Scan for the cell matching the given text and deliver its [x, y] coordinate at center. 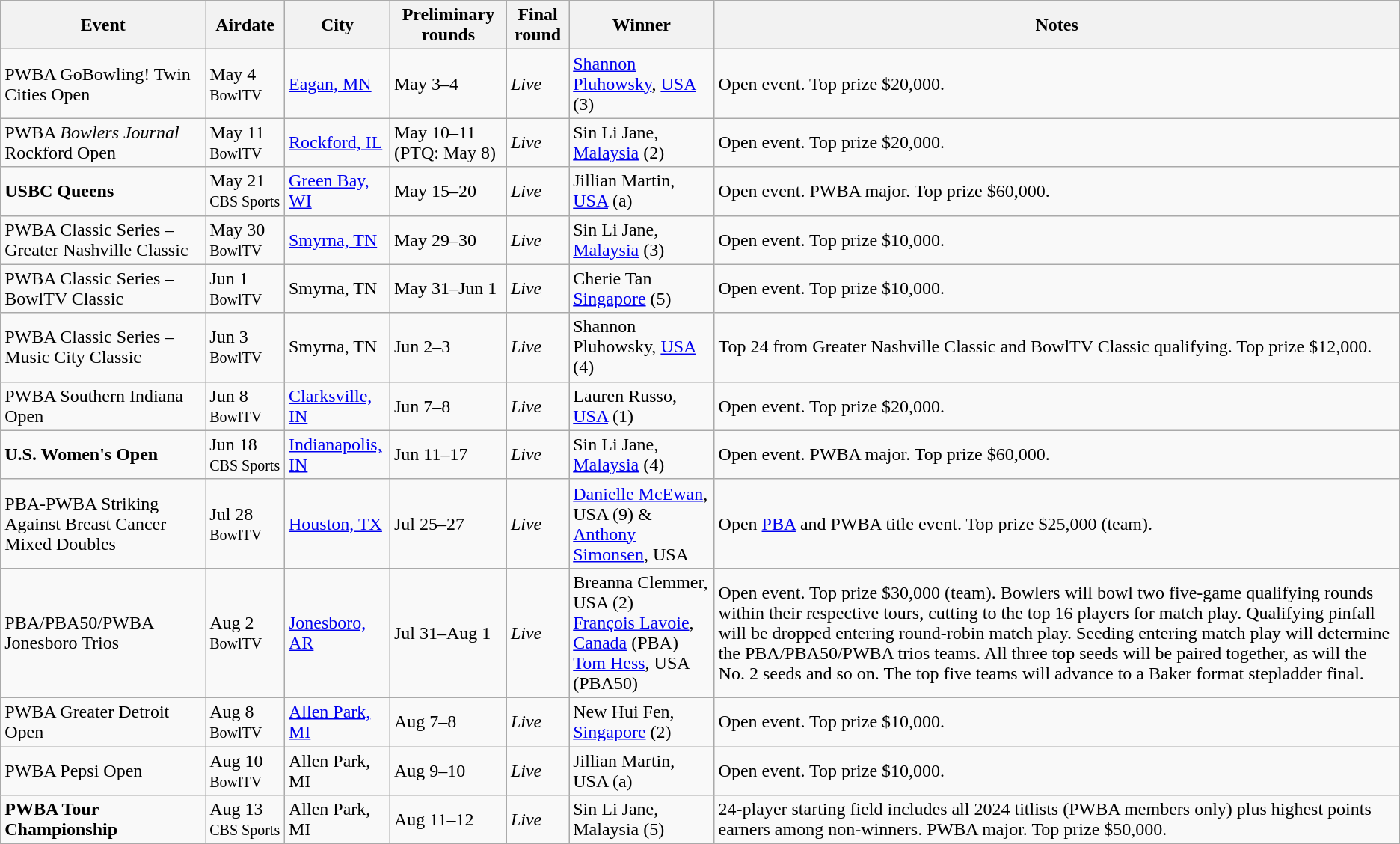
U.S. Women's Open [103, 455]
Aug 10 BowlTV [245, 771]
Preliminary rounds [448, 25]
Shannon Pluhowsky, USA (4) [642, 347]
Houston, TX [337, 524]
Aug 13 CBS Sports [245, 820]
USBC Queens [103, 192]
Aug 11–12 [448, 820]
PWBA GoBowling! Twin Cities Open [103, 84]
Danielle McEwan, USA (9) & Anthony Simonsen, USA [642, 524]
May 31–Jun 1 [448, 289]
May 21 CBS Sports [245, 192]
May 15–20 [448, 192]
May 11 BowlTV [245, 142]
Jul 25–27 [448, 524]
Lauren Russo, USA (1) [642, 406]
PWBA Classic Series – Greater Nashville Classic [103, 239]
PBA-PWBA Striking Against Breast Cancer Mixed Doubles [103, 524]
Jul 31–Aug 1 [448, 633]
Top 24 from Greater Nashville Classic and BowlTV Classic qualifying. Top prize $12,000. [1057, 347]
Cherie Tan Singapore (5) [642, 289]
24-player starting field includes all 2024 titlists (PWBA members only) plus highest points earners among non-winners. PWBA major. Top prize $50,000. [1057, 820]
Jun 11–17 [448, 455]
May 3–4 [448, 84]
May 30 BowlTV [245, 239]
Winner [642, 25]
PWBA Southern Indiana Open [103, 406]
May 29–30 [448, 239]
Jun 7–8 [448, 406]
Jun 1 BowlTV [245, 289]
PBA/PBA50/PWBA Jonesboro Trios [103, 633]
Green Bay, WI [337, 192]
May 4 BowlTV [245, 84]
Jun 18 CBS Sports [245, 455]
PWBA Classic Series – Music City Classic [103, 347]
May 10–11 (PTQ: May 8) [448, 142]
PWBA Pepsi Open [103, 771]
Rockford, IL [337, 142]
Indianapolis, IN [337, 455]
PWBA Tour Championship [103, 820]
New Hui Fen, Singapore (2) [642, 721]
Jonesboro, AR [337, 633]
Jun 3 BowlTV [245, 347]
Event [103, 25]
Notes [1057, 25]
PWBA Greater Detroit Open [103, 721]
Shannon Pluhowsky, USA (3) [642, 84]
Clarksville, IN [337, 406]
Breanna Clemmer, USA (2)François Lavoie, Canada (PBA)Tom Hess, USA (PBA50) [642, 633]
Sin Li Jane, Malaysia (3) [642, 239]
Sin Li Jane, Malaysia (5) [642, 820]
City [337, 25]
Open PBA and PWBA title event. Top prize $25,000 (team). [1057, 524]
Aug 2 BowlTV [245, 633]
Jun 8 BowlTV [245, 406]
PWBA Classic Series – BowlTV Classic [103, 289]
PWBA Bowlers Journal Rockford Open [103, 142]
Airdate [245, 25]
Final round [537, 25]
Jun 2–3 [448, 347]
Aug 9–10 [448, 771]
Aug 8 BowlTV [245, 721]
Sin Li Jane, Malaysia (2) [642, 142]
Eagan, MN [337, 84]
Sin Li Jane, Malaysia (4) [642, 455]
Jul 28 BowlTV [245, 524]
Aug 7–8 [448, 721]
